Return the [X, Y] coordinate for the center point of the cell that contains the specified text.  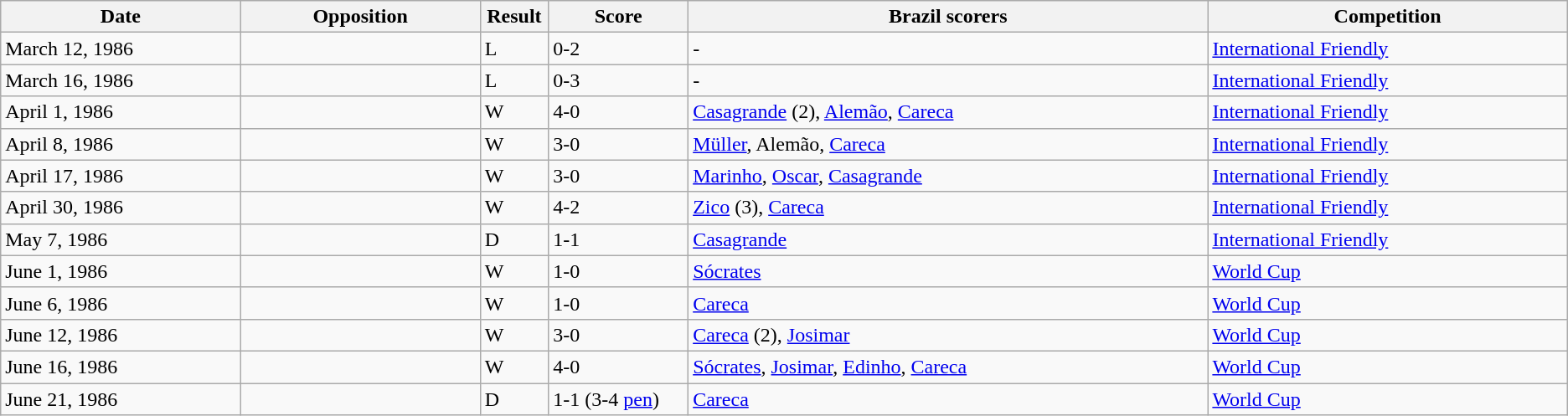
Zico (3), Careca [948, 208]
Marinho, Oscar, Casagrande [948, 176]
1-1 [618, 239]
Sócrates, Josimar, Edinho, Careca [948, 367]
Opposition [360, 17]
4-2 [618, 208]
Sócrates [948, 271]
April 1, 1986 [121, 112]
April 17, 1986 [121, 176]
Brazil scorers [948, 17]
June 6, 1986 [121, 303]
0-2 [618, 49]
Careca (2), Josimar [948, 335]
April 30, 1986 [121, 208]
Casagrande [948, 239]
Date [121, 17]
Result [514, 17]
Competition [1387, 17]
June 1, 1986 [121, 271]
May 7, 1986 [121, 239]
March 12, 1986 [121, 49]
June 16, 1986 [121, 367]
June 12, 1986 [121, 335]
June 21, 1986 [121, 399]
Müller, Alemão, Careca [948, 144]
0-3 [618, 80]
Score [618, 17]
March 16, 1986 [121, 80]
April 8, 1986 [121, 144]
Casagrande (2), Alemão, Careca [948, 112]
1-1 (3-4 pen) [618, 399]
